Pinpoint the cell where the given text exists, returning its (x, y) midpoint coordinate. 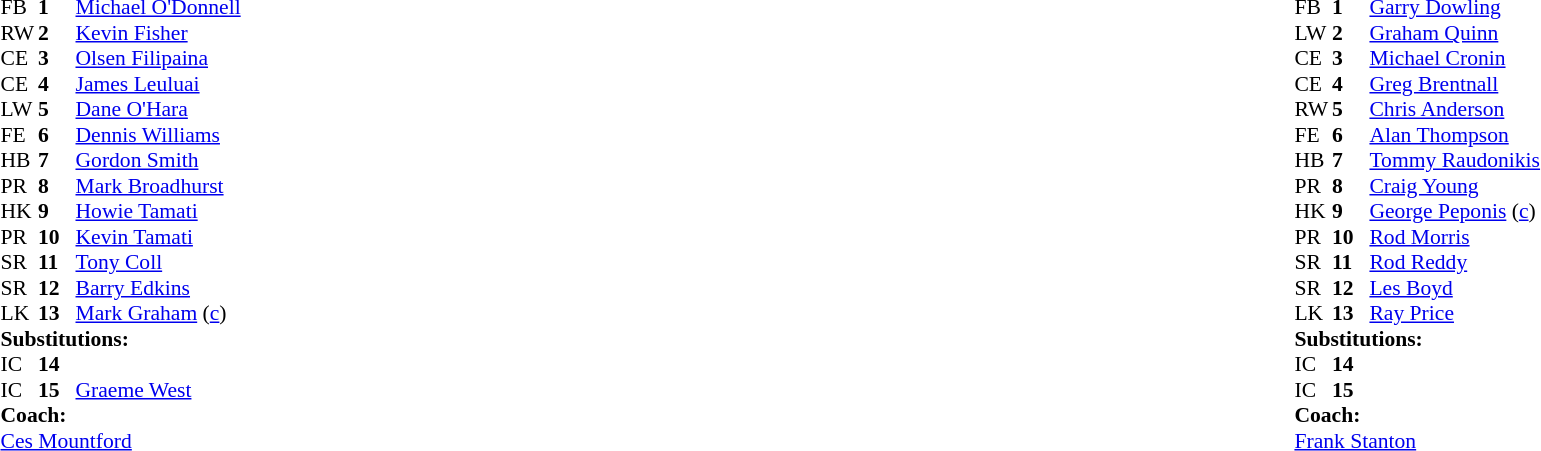
Olsen Filipaina (158, 59)
Chris Anderson (1454, 109)
Rod Morris (1454, 237)
Dane O'Hara (158, 109)
Dennis Williams (158, 135)
Craig Young (1454, 186)
Graeme West (158, 390)
Mark Broadhurst (158, 186)
Mark Graham (c) (158, 313)
Gordon Smith (158, 161)
Tony Coll (158, 263)
Kevin Fisher (158, 33)
Kevin Tamati (158, 237)
Howie Tamati (158, 211)
Barry Edkins (158, 288)
Alan Thompson (1454, 135)
Ray Price (1454, 313)
Michael Cronin (1454, 59)
Les Boyd (1454, 288)
Greg Brentnall (1454, 84)
Graham Quinn (1454, 33)
James Leuluai (158, 84)
George Peponis (c) (1454, 211)
Tommy Raudonikis (1454, 161)
Rod Reddy (1454, 263)
